Capture the cell that displays the provided text and extract its [X, Y] central coordinate. 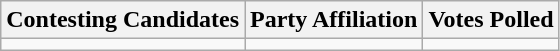
Party Affiliation [334, 20]
Contesting Candidates [123, 20]
Votes Polled [491, 20]
